Output the (x, y) coordinate of the center of the cell containing the given text.  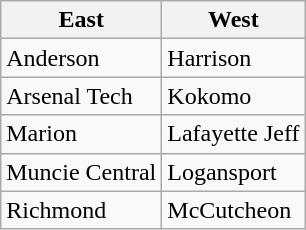
Anderson (82, 58)
Logansport (234, 172)
West (234, 20)
Richmond (82, 210)
Kokomo (234, 96)
McCutcheon (234, 210)
Arsenal Tech (82, 96)
Muncie Central (82, 172)
East (82, 20)
Marion (82, 134)
Lafayette Jeff (234, 134)
Harrison (234, 58)
